Provide the [X, Y] coordinate of the cell's center where the given text is located.  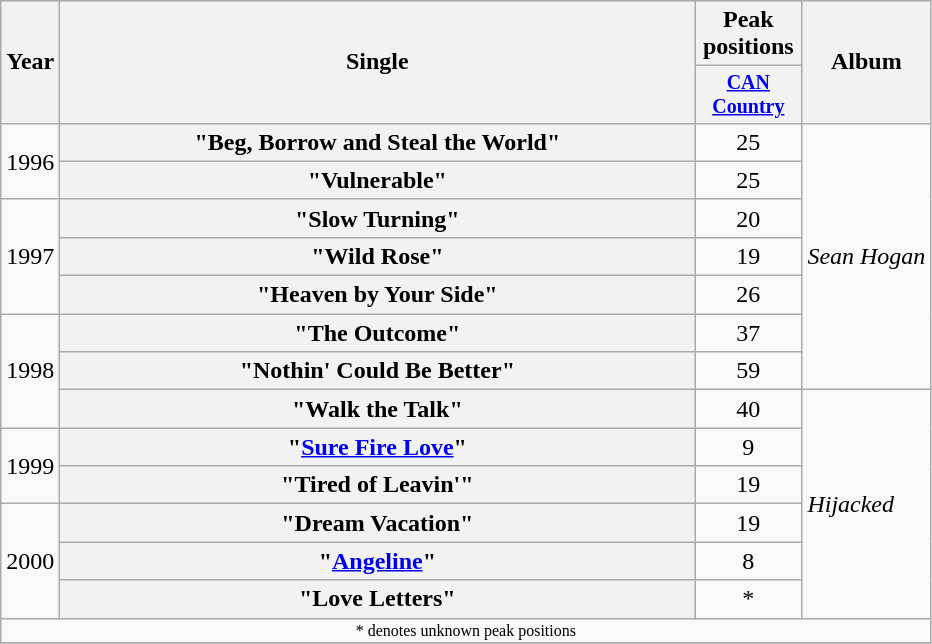
1996 [30, 161]
"Wild Rose" [378, 256]
Single [378, 62]
"Beg, Borrow and Steal the World" [378, 142]
20 [748, 218]
Year [30, 62]
"Love Letters" [378, 599]
2000 [30, 561]
"Dream Vacation" [378, 523]
CAN Country [748, 94]
"Nothin' Could Be Better" [378, 371]
40 [748, 409]
* [748, 599]
9 [748, 447]
"Slow Turning" [378, 218]
8 [748, 561]
* denotes unknown peak positions [466, 630]
"Heaven by Your Side" [378, 295]
Peak positions [748, 34]
26 [748, 295]
"The Outcome" [378, 333]
1999 [30, 466]
Hijacked [866, 504]
1997 [30, 256]
37 [748, 333]
"Vulnerable" [378, 180]
"Sure Fire Love" [378, 447]
Sean Hogan [866, 256]
59 [748, 371]
1998 [30, 371]
"Walk the Talk" [378, 409]
Album [866, 62]
"Tired of Leavin'" [378, 485]
"Angeline" [378, 561]
